Extract the (X, Y) coordinate from the center of the cell holding the provided text.  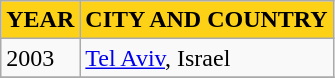
2003 (40, 58)
CITY AND COUNTRY (206, 20)
Tel Aviv, Israel (206, 58)
YEAR (40, 20)
